Determine the [X, Y] coordinate at the center of the cell enclosing the given text.  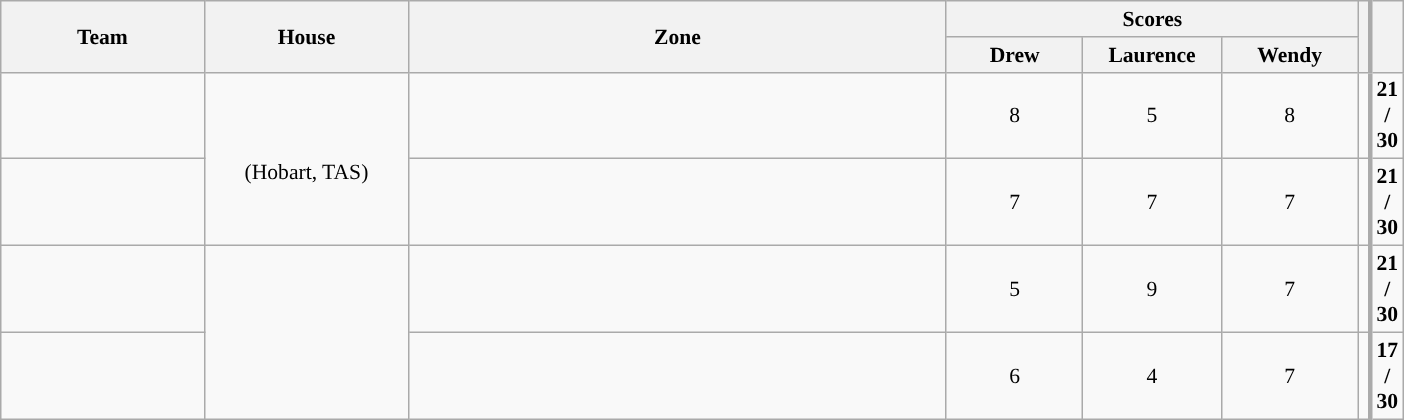
17 / 30 [1386, 376]
Drew [1014, 55]
House [306, 36]
(Hobart, TAS) [306, 158]
9 [1152, 290]
Team [102, 36]
Laurence [1152, 55]
Scores [1152, 19]
Zone [678, 36]
6 [1014, 376]
Wendy [1290, 55]
4 [1152, 376]
